Pinpoint the cell where the given text exists, returning its [X, Y] midpoint coordinate. 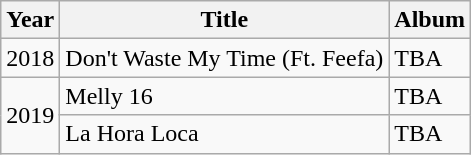
2019 [30, 115]
Album [430, 20]
La Hora Loca [224, 134]
Year [30, 20]
Melly 16 [224, 96]
Don't Waste My Time (Ft. Feefa) [224, 58]
2018 [30, 58]
Title [224, 20]
